Return [x, y] of the center of cell containing provided text 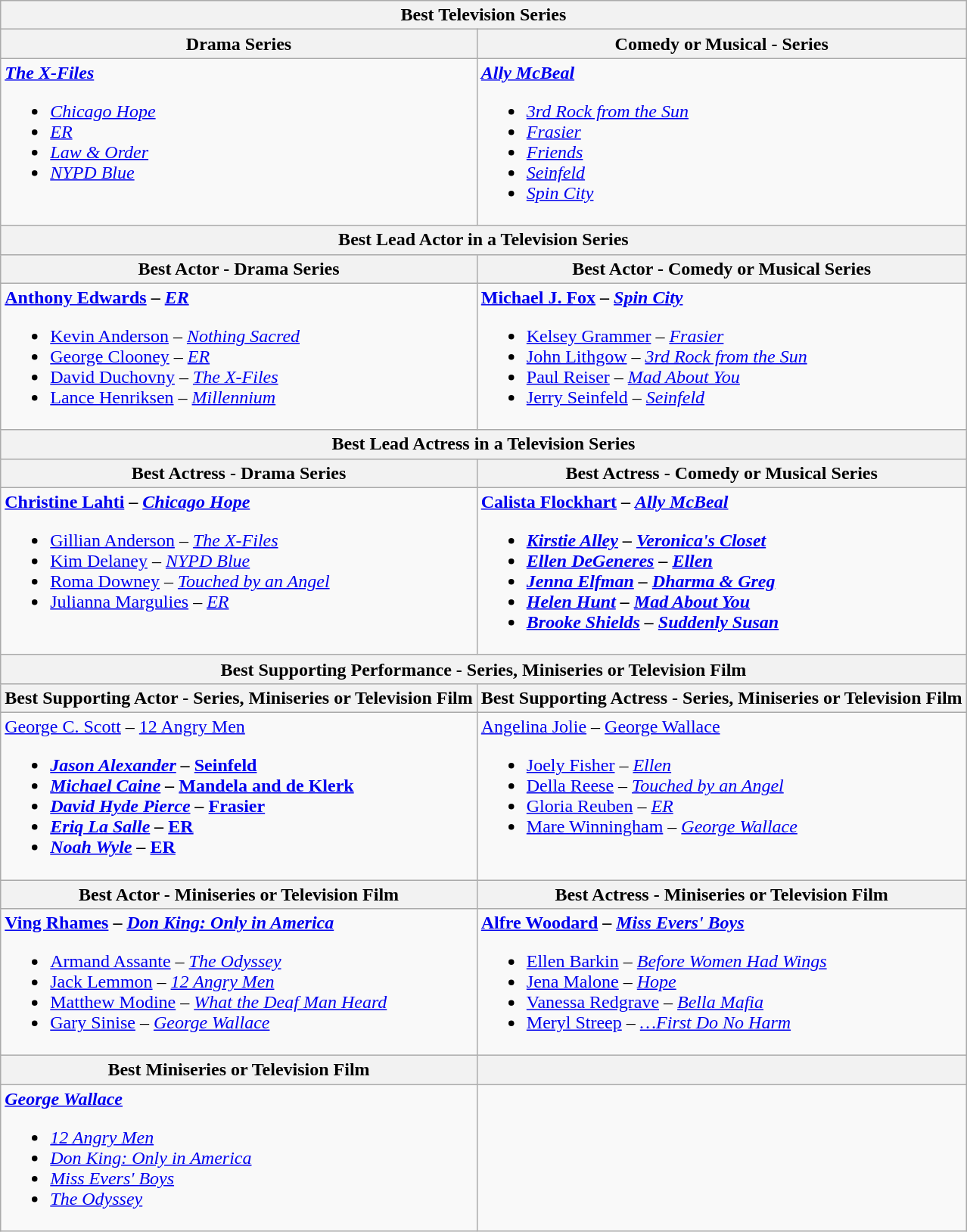
Best Actor - Drama Series [239, 269]
Best Actor - Miniseries or Television Film [239, 894]
Best Supporting Actress - Series, Miniseries or Television Film [722, 698]
Best Lead Actress in a Television Series [483, 444]
Comedy or Musical - Series [722, 44]
Michael J. Fox – Spin City Kelsey Grammer – FrasierJohn Lithgow – 3rd Rock from the SunPaul Reiser – Mad About YouJerry Seinfeld – Seinfeld [722, 356]
The X-FilesChicago HopeERLaw & OrderNYPD Blue [239, 142]
Best Actress - Miniseries or Television Film [722, 894]
Anthony Edwards – ER Kevin Anderson – Nothing SacredGeorge Clooney – ERDavid Duchovny – The X-FilesLance Henriksen – Millennium [239, 356]
Best Lead Actor in a Television Series [483, 240]
Drama Series [239, 44]
Ally McBeal3rd Rock from the SunFrasierFriendsSeinfeldSpin City [722, 142]
Christine Lahti – Chicago Hope Gillian Anderson – The X-FilesKim Delaney – NYPD BlueRoma Downey – Touched by an AngelJulianna Margulies – ER [239, 571]
Angelina Jolie – George WallaceJoely Fisher – EllenDella Reese – Touched by an AngelGloria Reuben – ERMare Winningham – George Wallace [722, 796]
Best Actor - Comedy or Musical Series [722, 269]
Best Television Series [483, 15]
Best Miniseries or Television Film [239, 1070]
Best Supporting Actor - Series, Miniseries or Television Film [239, 698]
Best Supporting Performance - Series, Miniseries or Television Film [483, 669]
Best Actress - Drama Series [239, 473]
Best Actress - Comedy or Musical Series [722, 473]
George Wallace12 Angry MenDon King: Only in AmericaMiss Evers' BoysThe Odyssey [239, 1158]
